Find where the given text appears and provide that cell's center as [x, y] coordinate. 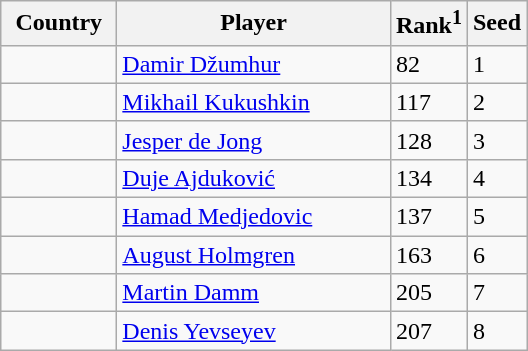
4 [496, 178]
1 [496, 64]
6 [496, 255]
128 [428, 140]
3 [496, 140]
117 [428, 102]
Martin Damm [254, 293]
7 [496, 293]
Hamad Medjedovic [254, 217]
2 [496, 102]
Jesper de Jong [254, 140]
Mikhail Kukushkin [254, 102]
8 [496, 331]
163 [428, 255]
Country [59, 24]
137 [428, 217]
207 [428, 331]
5 [496, 217]
Duje Ajduković [254, 178]
82 [428, 64]
205 [428, 293]
Damir Džumhur [254, 64]
Player [254, 24]
Rank1 [428, 24]
134 [428, 178]
Seed [496, 24]
August Holmgren [254, 255]
Denis Yevseyev [254, 331]
